For the text-containing cell, return its midpoint in (x, y) coordinate format. 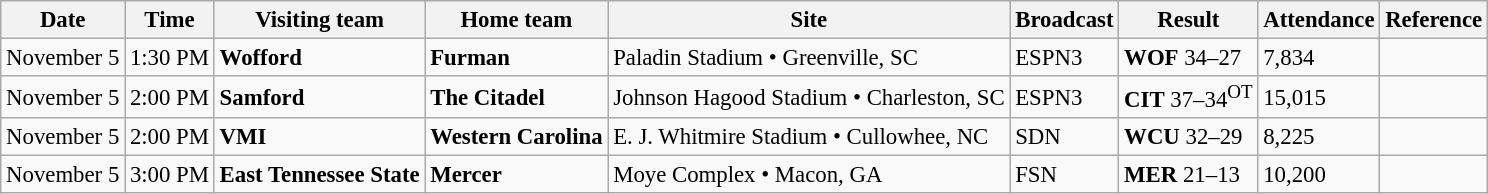
Time (170, 20)
Paladin Stadium • Greenville, SC (809, 58)
SDN (1064, 137)
CIT 37–34OT (1188, 97)
Johnson Hagood Stadium • Charleston, SC (809, 97)
Moye Complex • Macon, GA (809, 175)
E. J. Whitmire Stadium • Cullowhee, NC (809, 137)
Western Carolina (516, 137)
Furman (516, 58)
East Tennessee State (320, 175)
Visiting team (320, 20)
Date (63, 20)
Mercer (516, 175)
WOF 34–27 (1188, 58)
10,200 (1319, 175)
VMI (320, 137)
Site (809, 20)
Broadcast (1064, 20)
Reference (1434, 20)
MER 21–13 (1188, 175)
Result (1188, 20)
The Citadel (516, 97)
1:30 PM (170, 58)
3:00 PM (170, 175)
FSN (1064, 175)
Home team (516, 20)
15,015 (1319, 97)
Wofford (320, 58)
Attendance (1319, 20)
8,225 (1319, 137)
Samford (320, 97)
WCU 32–29 (1188, 137)
7,834 (1319, 58)
